Provide the (x, y) coordinate of the cell's center where the given text is located.  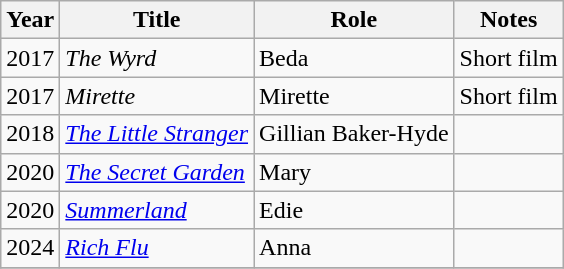
2024 (30, 248)
Gillian Baker-Hyde (354, 134)
Year (30, 20)
2018 (30, 134)
Anna (354, 248)
Rich Flu (157, 248)
The Wyrd (157, 58)
Title (157, 20)
Notes (508, 20)
Mary (354, 172)
The Little Stranger (157, 134)
The Secret Garden (157, 172)
Edie (354, 210)
Beda (354, 58)
Role (354, 20)
Summerland (157, 210)
